Extract the [x, y] coordinate from the center of the cell holding the provided text.  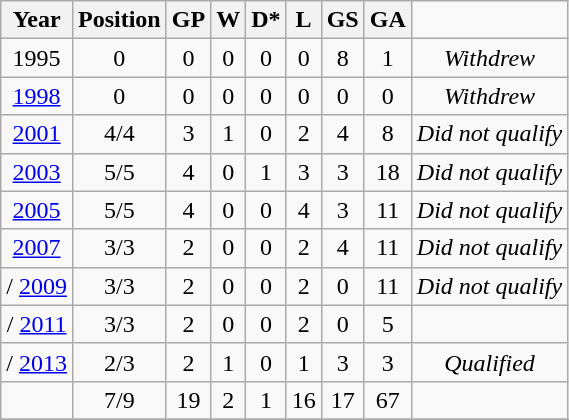
Year [37, 20]
1998 [37, 96]
Position [119, 20]
2003 [37, 172]
Qualified [489, 362]
5 [388, 324]
2001 [37, 134]
2005 [37, 210]
7/9 [119, 400]
18 [388, 172]
W [228, 20]
L [304, 20]
/ 2009 [37, 286]
2007 [37, 248]
17 [342, 400]
16 [304, 400]
/ 2011 [37, 324]
GP [188, 20]
19 [188, 400]
GA [388, 20]
D* [266, 20]
/ 2013 [37, 362]
67 [388, 400]
2/3 [119, 362]
GS [342, 20]
1995 [37, 58]
4/4 [119, 134]
